Extract the (X, Y) coordinate from the center of the cell holding the provided text.  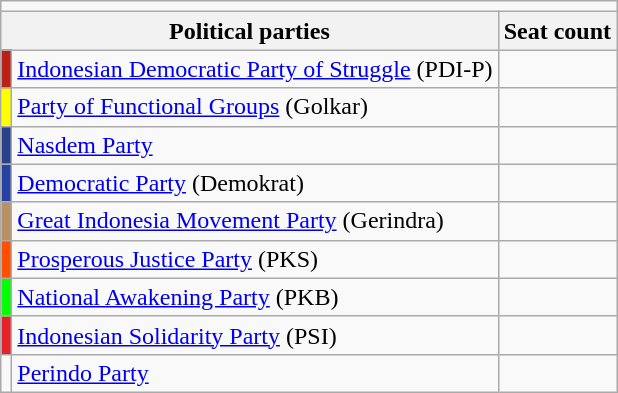
Great Indonesia Movement Party (Gerindra) (255, 221)
Nasdem Party (255, 145)
Seat count (557, 31)
Political parties (250, 31)
Perindo Party (255, 373)
National Awakening Party (PKB) (255, 297)
Indonesian Democratic Party of Struggle (PDI-P) (255, 69)
Prosperous Justice Party (PKS) (255, 259)
Party of Functional Groups (Golkar) (255, 107)
Democratic Party (Demokrat) (255, 183)
Indonesian Solidarity Party (PSI) (255, 335)
